Determine the [x, y] coordinate at the center of the cell enclosing the given text.  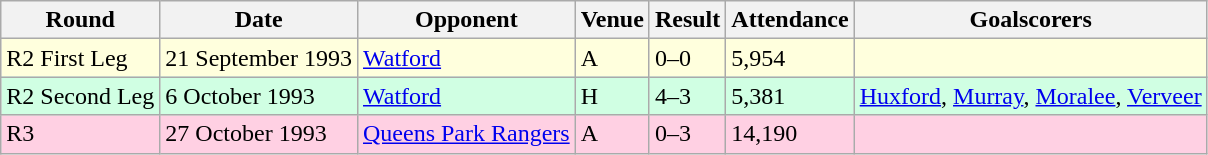
6 October 1993 [259, 96]
0–0 [687, 58]
4–3 [687, 96]
Venue [612, 20]
14,190 [790, 134]
Queens Park Rangers [466, 134]
5,381 [790, 96]
H [612, 96]
Goalscorers [1030, 20]
Round [80, 20]
21 September 1993 [259, 58]
R3 [80, 134]
R2 First Leg [80, 58]
Huxford, Murray, Moralee, Verveer [1030, 96]
5,954 [790, 58]
Result [687, 20]
Date [259, 20]
Attendance [790, 20]
27 October 1993 [259, 134]
Opponent [466, 20]
R2 Second Leg [80, 96]
0–3 [687, 134]
